From the cell containing the given text, extract its center point as (x, y) coordinate. 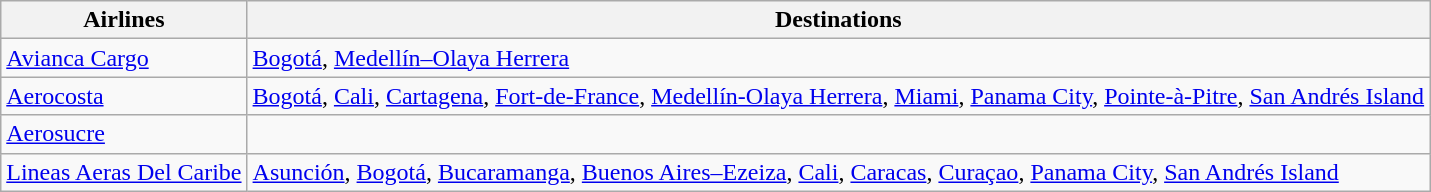
Bogotá, Cali, Cartagena, Fort-de-France, Medellín-Olaya Herrera, Miami, Panama City, Pointe-à-Pitre, San Andrés Island (838, 96)
Asunción, Bogotá, Bucaramanga, Buenos Aires–Ezeiza, Cali, Caracas, Curaçao, Panama City, San Andrés Island (838, 172)
Avianca Cargo (124, 58)
Aerosucre (124, 134)
Bogotá, Medellín–Olaya Herrera (838, 58)
Airlines (124, 20)
Aerocosta (124, 96)
Destinations (838, 20)
Lineas Aeras Del Caribe (124, 172)
